Locate the cell with the specified text and output its (x, y) center coordinate. 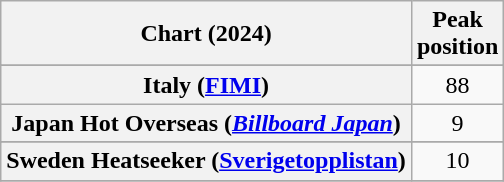
Sweden Heatseeker (Sverigetopplistan) (206, 161)
10 (457, 161)
9 (457, 123)
Chart (2024) (206, 34)
Italy (FIMI) (206, 85)
88 (457, 85)
Japan Hot Overseas (Billboard Japan) (206, 123)
Peakposition (457, 34)
